Extract the [x, y] coordinate from the center of the cell holding the provided text.  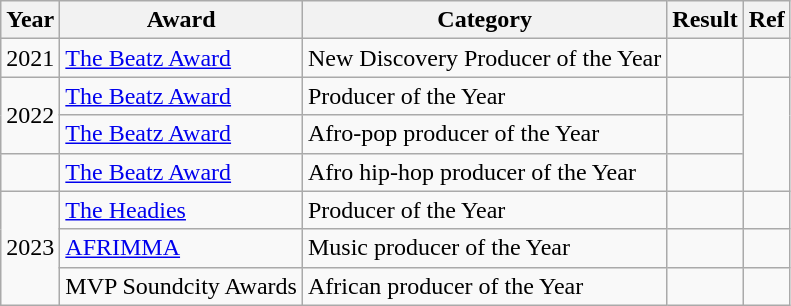
New Discovery Producer of the Year [484, 58]
Result [705, 20]
Award [182, 20]
2023 [30, 248]
African producer of the Year [484, 286]
Year [30, 20]
Category [484, 20]
Music producer of the Year [484, 248]
2021 [30, 58]
Afro-pop producer of the Year [484, 134]
2022 [30, 115]
The Headies [182, 210]
AFRIMMA [182, 248]
MVP Soundcity Awards [182, 286]
Ref [766, 20]
Afro hip-hop producer of the Year [484, 172]
